Capture the cell that displays the provided text and extract its (X, Y) central coordinate. 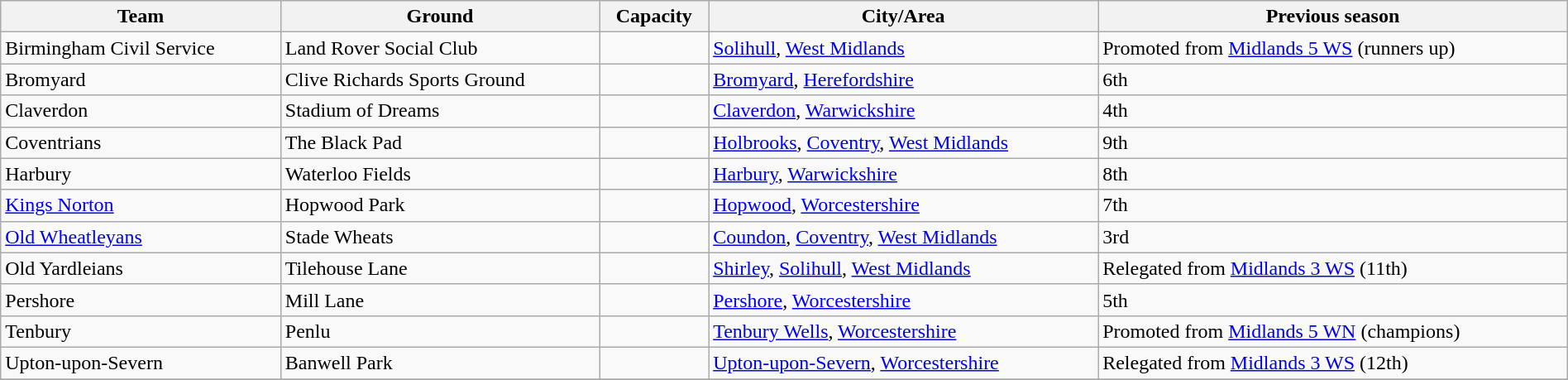
Promoted from Midlands 5 WN (champions) (1333, 331)
9th (1333, 142)
Ground (440, 17)
Pershore (141, 300)
Hopwood Park (440, 205)
Kings Norton (141, 205)
Waterloo Fields (440, 174)
Pershore, Worcestershire (903, 300)
6th (1333, 79)
Holbrooks, Coventry, West Midlands (903, 142)
Coventrians (141, 142)
Harbury, Warwickshire (903, 174)
Relegated from Midlands 3 WS (11th) (1333, 268)
Solihull, West Midlands (903, 48)
Harbury (141, 174)
Land Rover Social Club (440, 48)
Tilehouse Lane (440, 268)
Upton-upon-Severn, Worcestershire (903, 363)
Penlu (440, 331)
Tenbury Wells, Worcestershire (903, 331)
Upton-upon-Severn (141, 363)
Relegated from Midlands 3 WS (12th) (1333, 363)
Hopwood, Worcestershire (903, 205)
Birmingham Civil Service (141, 48)
Promoted from Midlands 5 WS (runners up) (1333, 48)
Previous season (1333, 17)
Old Wheatleyans (141, 237)
Tenbury (141, 331)
8th (1333, 174)
Bromyard, Herefordshire (903, 79)
Bromyard (141, 79)
Shirley, Solihull, West Midlands (903, 268)
Claverdon (141, 111)
7th (1333, 205)
Stadium of Dreams (440, 111)
4th (1333, 111)
City/Area (903, 17)
3rd (1333, 237)
Clive Richards Sports Ground (440, 79)
Capacity (654, 17)
Banwell Park (440, 363)
The Black Pad (440, 142)
Mill Lane (440, 300)
Team (141, 17)
Claverdon, Warwickshire (903, 111)
5th (1333, 300)
Old Yardleians (141, 268)
Stade Wheats (440, 237)
Coundon, Coventry, West Midlands (903, 237)
